Extract the [X, Y] coordinate from the center of the cell holding the provided text.  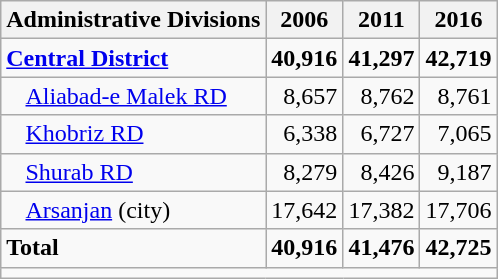
17,382 [382, 210]
41,476 [382, 248]
6,338 [304, 134]
2011 [382, 20]
42,719 [458, 58]
8,762 [382, 96]
Central District [134, 58]
8,761 [458, 96]
2006 [304, 20]
8,657 [304, 96]
Arsanjan (city) [134, 210]
41,297 [382, 58]
42,725 [458, 248]
6,727 [382, 134]
17,642 [304, 210]
Aliabad-e Malek RD [134, 96]
Total [134, 248]
2016 [458, 20]
8,279 [304, 172]
9,187 [458, 172]
Shurab RD [134, 172]
7,065 [458, 134]
8,426 [382, 172]
Administrative Divisions [134, 20]
Khobriz RD [134, 134]
17,706 [458, 210]
